Scan for the cell matching the given text and deliver its [X, Y] coordinate at center. 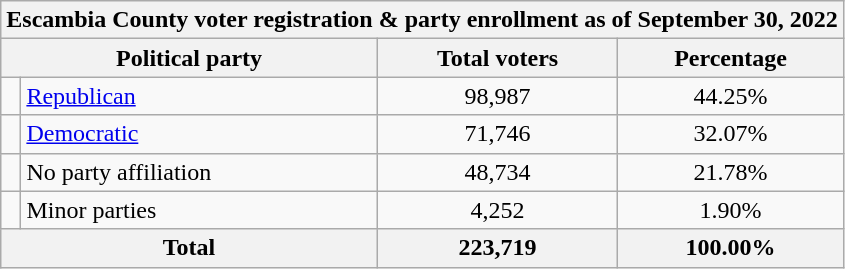
Percentage [730, 58]
Political party [190, 58]
223,719 [497, 248]
44.25% [730, 96]
98,987 [497, 96]
Minor parties [199, 210]
71,746 [497, 134]
Escambia County voter registration & party enrollment as of September 30, 2022 [422, 20]
No party affiliation [199, 172]
48,734 [497, 172]
Total [190, 248]
Total voters [497, 58]
4,252 [497, 210]
100.00% [730, 248]
1.90% [730, 210]
21.78% [730, 172]
Democratic [199, 134]
Republican [199, 96]
32.07% [730, 134]
